Capture the cell that displays the provided text and extract its (X, Y) central coordinate. 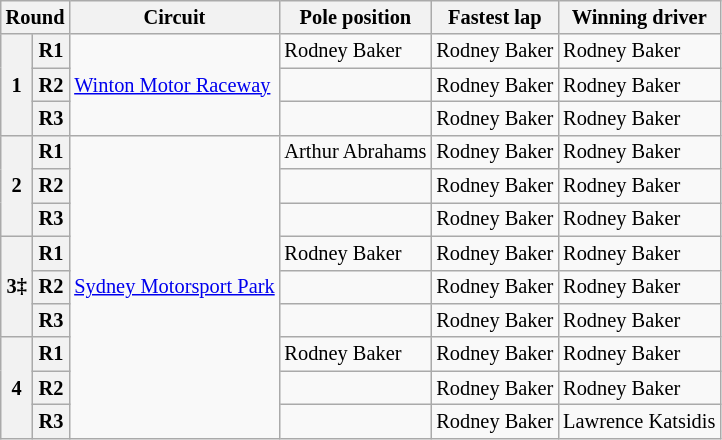
Winton Motor Raceway (174, 84)
4 (17, 388)
Fastest lap (494, 17)
2 (17, 186)
Circuit (174, 17)
Arthur Abrahams (356, 152)
Round (36, 17)
Lawrence Katsidis (639, 421)
1 (17, 84)
Sydney Motorsport Park (174, 286)
Pole position (356, 17)
Winning driver (639, 17)
3‡ (17, 286)
